Find where the given text appears and provide that cell's center as (X, Y) coordinate. 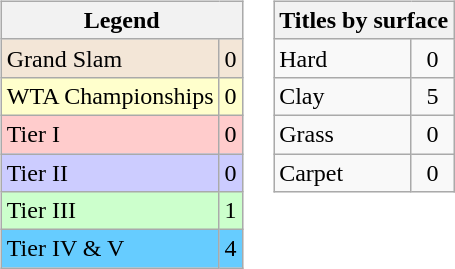
4 (230, 249)
Tier I (110, 134)
Carpet (343, 173)
Legend (122, 20)
Grass (343, 134)
5 (432, 96)
Grand Slam (110, 58)
Clay (343, 96)
Tier II (110, 173)
Tier IV & V (110, 249)
WTA Championships (110, 96)
Titles by surface (364, 20)
Tier III (110, 211)
Hard (343, 58)
1 (230, 211)
